Identify which cell holds the provided text, then report its [x, y] central coordinate. 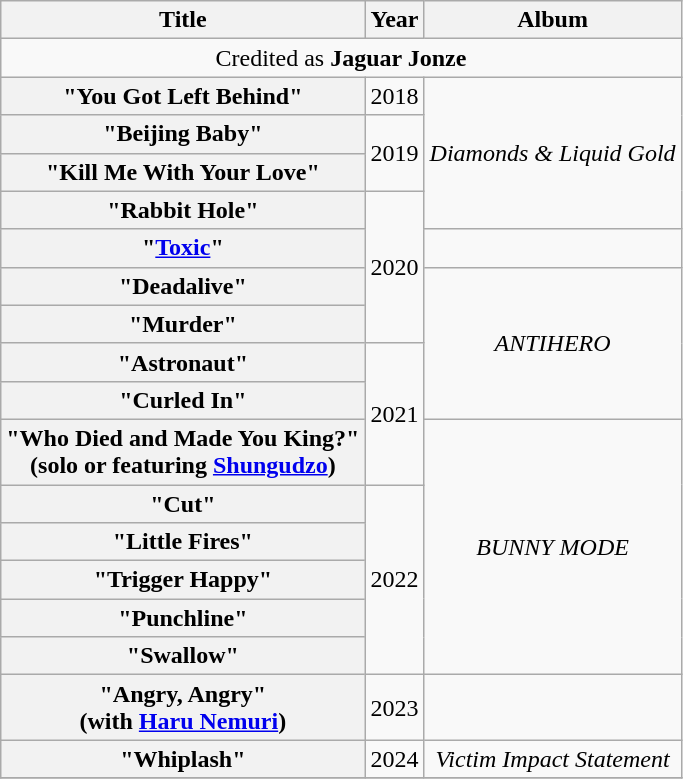
"Whiplash" [183, 759]
"Trigger Happy" [183, 580]
2023 [394, 708]
2024 [394, 759]
2019 [394, 153]
"Beijing Baby" [183, 134]
"Rabbit Hole" [183, 210]
Title [183, 20]
ANTIHERO [552, 343]
"Swallow" [183, 656]
"Curled In" [183, 400]
"Deadalive" [183, 286]
2018 [394, 96]
"Murder" [183, 324]
2022 [394, 579]
Year [394, 20]
"Toxic" [183, 248]
"Kill Me With Your Love" [183, 172]
Credited as Jaguar Jonze [341, 58]
"Little Fires" [183, 542]
"Astronaut" [183, 362]
"Who Died and Made You King?" (solo or featuring Shungudzo) [183, 452]
2020 [394, 267]
Victim Impact Statement [552, 759]
Diamonds & Liquid Gold [552, 153]
BUNNY MODE [552, 546]
"Punchline" [183, 618]
"Cut" [183, 503]
"You Got Left Behind" [183, 96]
Album [552, 20]
"Angry, Angry" (with Haru Nemuri) [183, 708]
2021 [394, 414]
